Provide the (x, y) coordinate of the cell's center where the given text is located.  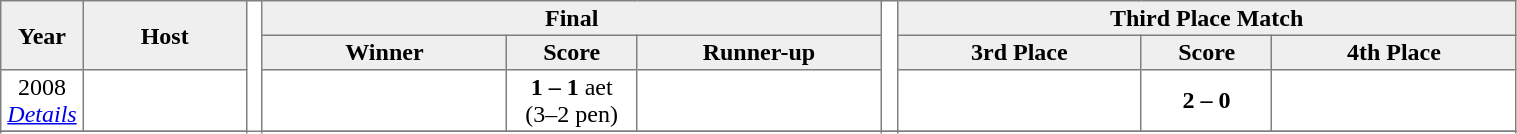
2008Details (42, 101)
1 – 1 aet(3–2 pen) (572, 101)
4th Place (1394, 52)
Winner (384, 52)
Year (42, 36)
Third Place Match (1206, 18)
Final (572, 18)
Runner-up (759, 52)
2 – 0 (1206, 101)
3rd Place (1019, 52)
Host (164, 36)
